Search for the cell housing the specified text and yield its (X, Y) center coordinate. 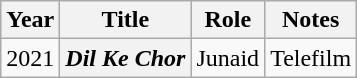
Dil Ke Chor (126, 58)
Year (30, 20)
Role (228, 20)
Junaid (228, 58)
Notes (311, 20)
Title (126, 20)
2021 (30, 58)
Telefilm (311, 58)
